Identify which cell holds the provided text, then report its (x, y) central coordinate. 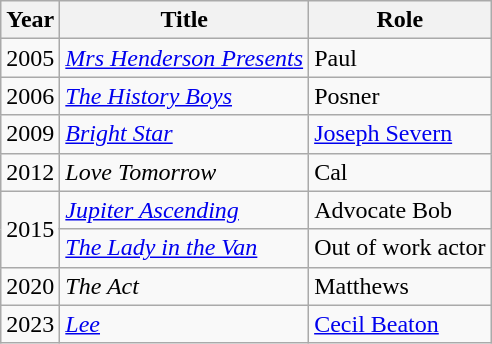
Lee (184, 324)
2009 (30, 134)
Mrs Henderson Presents (184, 58)
The Act (184, 286)
Jupiter Ascending (184, 210)
Out of work actor (400, 248)
Advocate Bob (400, 210)
2023 (30, 324)
Paul (400, 58)
Bright Star (184, 134)
2012 (30, 172)
Matthews (400, 286)
Year (30, 20)
Posner (400, 96)
2006 (30, 96)
2020 (30, 286)
Role (400, 20)
2015 (30, 229)
2005 (30, 58)
The History Boys (184, 96)
Love Tomorrow (184, 172)
Cecil Beaton (400, 324)
Joseph Severn (400, 134)
Title (184, 20)
The Lady in the Van (184, 248)
Cal (400, 172)
